Extract the (x, y) coordinate from the center of the cell holding the provided text.  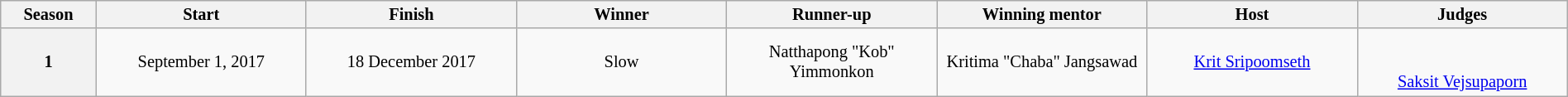
Saksit Vejsupaporn (1462, 62)
Winner (622, 14)
Start (201, 14)
Judges (1462, 14)
Slow (622, 62)
Runner-up (832, 14)
Finish (411, 14)
Season (49, 14)
Host (1252, 14)
Winning mentor (1042, 14)
September 1, 2017 (201, 62)
1 (49, 62)
Krit Sripoomseth (1252, 62)
Natthapong "Kob" Yimmonkon (832, 62)
Kritima "Chaba" Jangsawad (1042, 62)
18 December 2017 (411, 62)
